For the text-containing cell, return its midpoint in (X, Y) coordinate format. 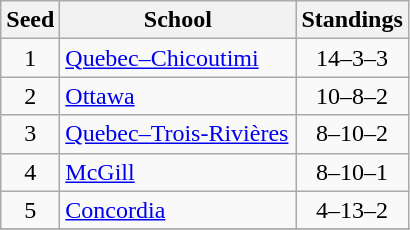
3 (30, 134)
8–10–2 (352, 134)
2 (30, 96)
4 (30, 172)
Quebec–Chicoutimi (178, 58)
Concordia (178, 210)
Seed (30, 20)
Quebec–Trois-Rivières (178, 134)
8–10–1 (352, 172)
4–13–2 (352, 210)
10–8–2 (352, 96)
School (178, 20)
14–3–3 (352, 58)
5 (30, 210)
McGill (178, 172)
1 (30, 58)
Standings (352, 20)
Ottawa (178, 96)
